Identify which cell holds the provided text, then report its (X, Y) central coordinate. 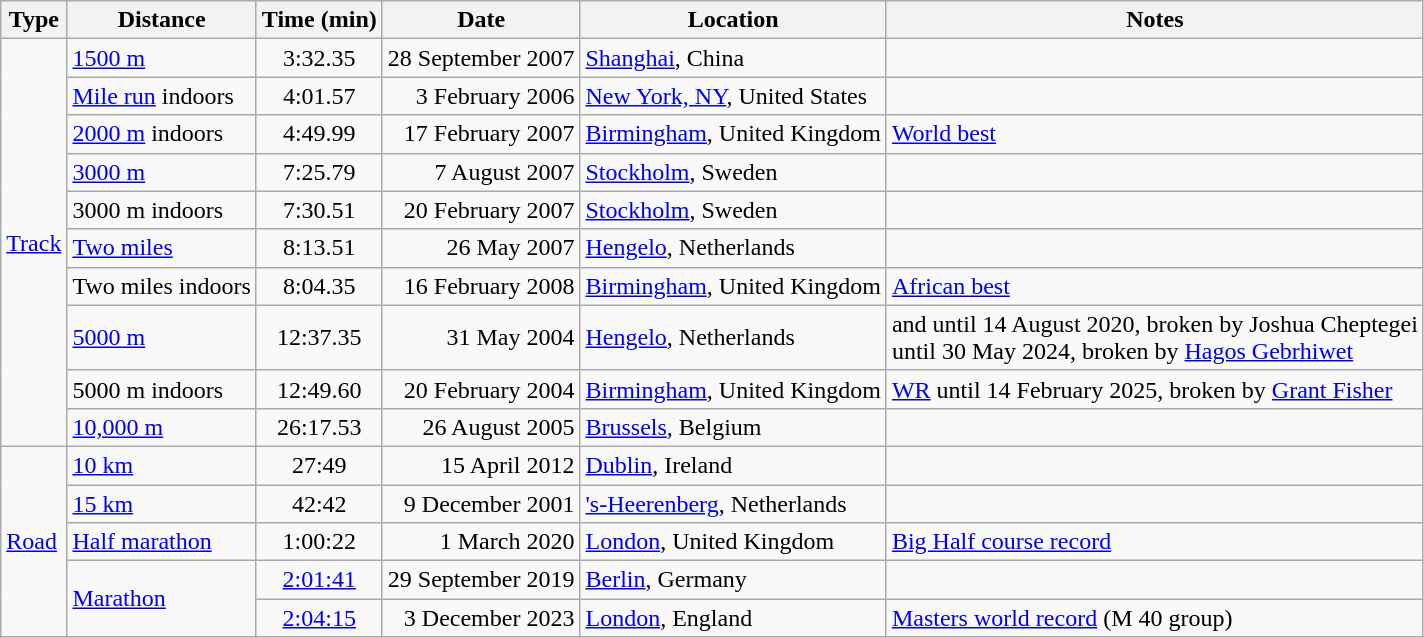
Two miles indoors (162, 286)
WR until 14 February 2025, broken by Grant Fisher (1154, 389)
3 December 2023 (481, 618)
26 August 2005 (481, 427)
Date (481, 20)
Time (min) (319, 20)
London, United Kingdom (733, 542)
1 March 2020 (481, 542)
26 May 2007 (481, 248)
29 September 2019 (481, 580)
8:13.51 (319, 248)
10 km (162, 465)
Notes (1154, 20)
's-Heerenberg, Netherlands (733, 503)
4:01.57 (319, 96)
London, England (733, 618)
and until 14 August 2020, broken by Joshua Cheptegei until 30 May 2024, broken by Hagos Gebrhiwet (1154, 338)
Distance (162, 20)
Half marathon (162, 542)
3000 m indoors (162, 210)
2:01:41 (319, 580)
5000 m indoors (162, 389)
42:42 (319, 503)
New York, NY, United States (733, 96)
27:49 (319, 465)
Location (733, 20)
Masters world record (M 40 group) (1154, 618)
26:17.53 (319, 427)
20 February 2007 (481, 210)
31 May 2004 (481, 338)
12:49.60 (319, 389)
7:30.51 (319, 210)
African best (1154, 286)
15 April 2012 (481, 465)
World best (1154, 134)
Berlin, Germany (733, 580)
8:04.35 (319, 286)
2000 m indoors (162, 134)
Road (34, 541)
3000 m (162, 172)
15 km (162, 503)
9 December 2001 (481, 503)
Mile run indoors (162, 96)
Track (34, 243)
7:25.79 (319, 172)
16 February 2008 (481, 286)
Big Half course record (1154, 542)
Brussels, Belgium (733, 427)
5000 m (162, 338)
7 August 2007 (481, 172)
Two miles (162, 248)
Type (34, 20)
Dublin, Ireland (733, 465)
1500 m (162, 58)
Shanghai, China (733, 58)
17 February 2007 (481, 134)
12:37.35 (319, 338)
1:00:22 (319, 542)
28 September 2007 (481, 58)
3 February 2006 (481, 96)
Marathon (162, 599)
20 February 2004 (481, 389)
3:32.35 (319, 58)
4:49.99 (319, 134)
2:04:15 (319, 618)
10,000 m (162, 427)
